Find where the given text appears and provide that cell's center as (X, Y) coordinate. 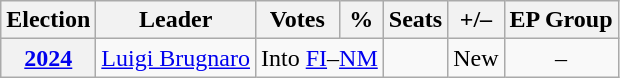
– (561, 58)
Votes (298, 20)
% (361, 20)
Luigi Brugnaro (176, 58)
2024 (48, 58)
Election (48, 20)
Into FI–NM (320, 58)
Seats (415, 20)
Leader (176, 20)
+/– (476, 20)
New (476, 58)
EP Group (561, 20)
